Return [X, Y] of the center of cell containing provided text 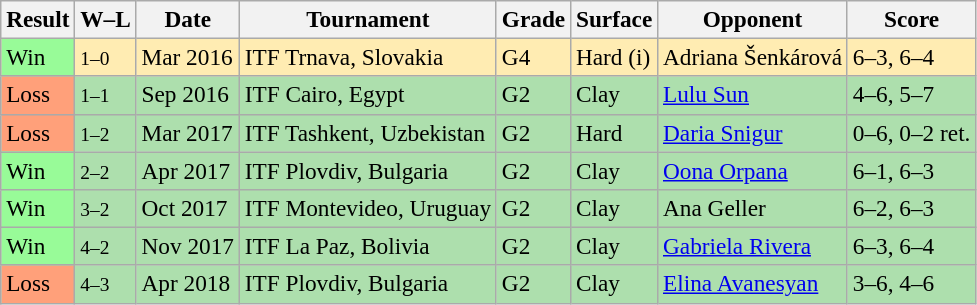
W–L [106, 19]
Elina Avanesyan [753, 284]
4–2 [106, 246]
G4 [533, 57]
Lulu Sun [753, 95]
Mar 2016 [188, 57]
Grade [533, 19]
ITF Trnava, Slovakia [368, 57]
ITF Cairo, Egypt [368, 95]
Apr 2017 [188, 170]
Surface [614, 19]
Nov 2017 [188, 246]
Oct 2017 [188, 208]
Sep 2016 [188, 95]
6–1, 6–3 [911, 170]
ITF La Paz, Bolivia [368, 246]
3–6, 4–6 [911, 284]
2–2 [106, 170]
1–1 [106, 95]
Date [188, 19]
Oona Orpana [753, 170]
Opponent [753, 19]
Daria Snigur [753, 133]
Gabriela Rivera [753, 246]
4–3 [106, 284]
1–2 [106, 133]
Mar 2017 [188, 133]
4–6, 5–7 [911, 95]
Ana Geller [753, 208]
Apr 2018 [188, 284]
ITF Montevideo, Uruguay [368, 208]
Hard [614, 133]
6–2, 6–3 [911, 208]
ITF Tashkent, Uzbekistan [368, 133]
Result [38, 19]
Tournament [368, 19]
Score [911, 19]
Hard (i) [614, 57]
0–6, 0–2 ret. [911, 133]
1–0 [106, 57]
3–2 [106, 208]
Adriana Šenkárová [753, 57]
